For the text-containing cell, return its midpoint in (X, Y) coordinate format. 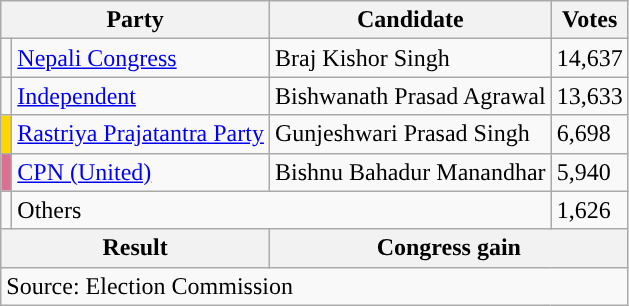
Source: Election Commission (314, 286)
Party (136, 20)
1,626 (590, 210)
Nepali Congress (141, 58)
Votes (590, 20)
Independent (141, 96)
Congress gain (448, 248)
Bishwanath Prasad Agrawal (410, 96)
14,637 (590, 58)
5,940 (590, 172)
Rastriya Prajatantra Party (141, 134)
Result (136, 248)
Others (282, 210)
6,698 (590, 134)
13,633 (590, 96)
Gunjeshwari Prasad Singh (410, 134)
Candidate (410, 20)
Bishnu Bahadur Manandhar (410, 172)
Braj Kishor Singh (410, 58)
CPN (United) (141, 172)
